Pinpoint the cell where the given text exists, returning its (X, Y) midpoint coordinate. 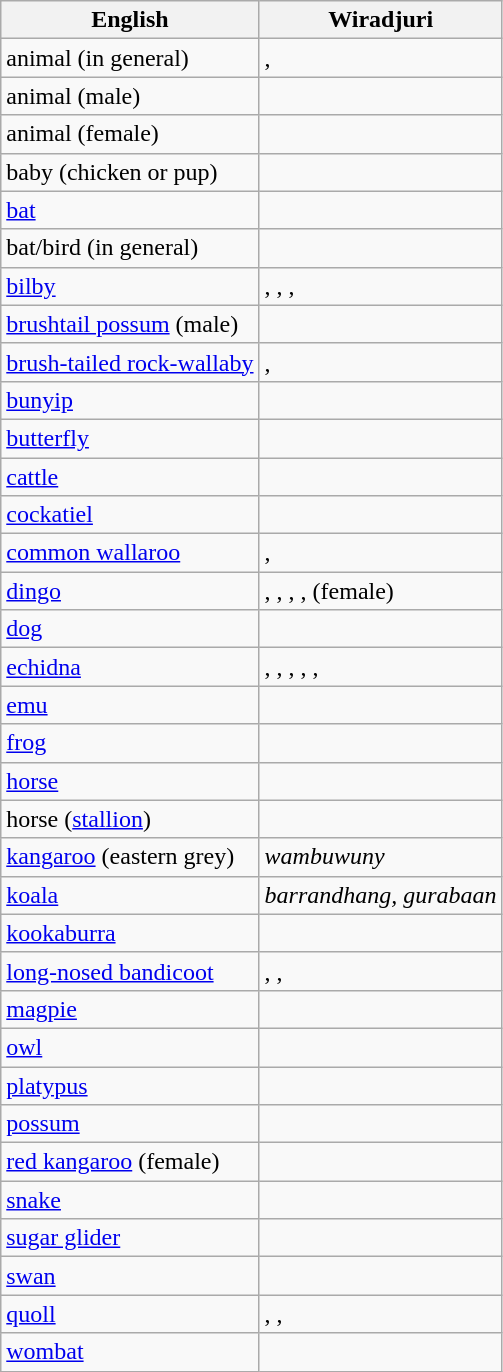
barrandhang, gurabaan (380, 895)
horse (stallion) (130, 819)
English (130, 20)
dingo (130, 591)
dog (130, 629)
koala (130, 895)
bunyip (130, 400)
bat (130, 210)
animal (male) (130, 96)
butterfly (130, 438)
wombat (130, 1352)
sugar glider (130, 1238)
, , , (380, 286)
echidna (130, 667)
baby (chicken or pup) (130, 172)
bilby (130, 286)
platypus (130, 1085)
cattle (130, 477)
bat/bird (in general) (130, 248)
swan (130, 1276)
Wiradjuri (380, 20)
long-nosed bandicoot (130, 971)
emu (130, 705)
red kangaroo (female) (130, 1162)
owl (130, 1047)
wambuwuny (380, 857)
magpie (130, 1009)
brushtail possum (male) (130, 324)
cockatiel (130, 515)
, , , , (female) (380, 591)
kangaroo (eastern grey) (130, 857)
possum (130, 1124)
kookaburra (130, 933)
animal (female) (130, 134)
frog (130, 743)
brush-tailed rock-wallaby (130, 362)
quoll (130, 1314)
animal (in general) (130, 58)
common wallaroo (130, 553)
, , , , , (380, 667)
snake (130, 1200)
horse (130, 781)
